Find where the given text appears and provide that cell's center as [X, Y] coordinate. 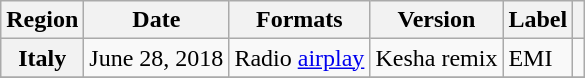
Formats [300, 20]
Label [538, 20]
Italy [42, 58]
Version [436, 20]
June 28, 2018 [156, 58]
Region [42, 20]
Date [156, 20]
Kesha remix [436, 58]
Radio airplay [300, 58]
EMI [538, 58]
